Search for the cell housing the specified text and yield its (x, y) center coordinate. 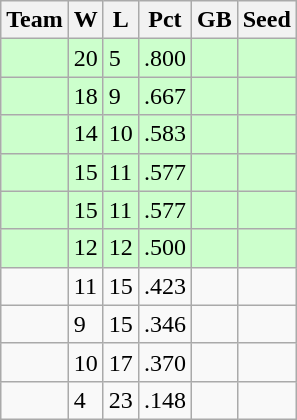
.500 (164, 248)
.583 (164, 134)
.370 (164, 362)
GB (214, 20)
.346 (164, 324)
5 (120, 58)
L (120, 20)
Team (35, 20)
Pct (164, 20)
17 (120, 362)
Seed (266, 20)
18 (86, 96)
W (86, 20)
.423 (164, 286)
20 (86, 58)
23 (120, 400)
.148 (164, 400)
.667 (164, 96)
14 (86, 134)
.800 (164, 58)
4 (86, 400)
